For the text-containing cell, return its midpoint in (x, y) coordinate format. 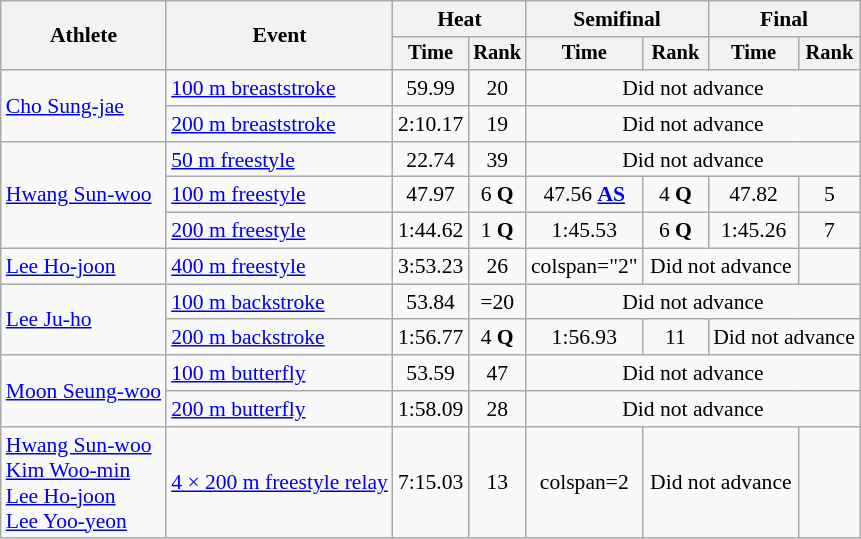
47.56 AS (584, 195)
colspan=2 (584, 483)
200 m butterfly (280, 409)
7 (830, 231)
1:56.93 (584, 338)
13 (497, 483)
200 m freestyle (280, 231)
100 m freestyle (280, 195)
39 (497, 160)
26 (497, 267)
Lee Ho-joon (84, 267)
400 m freestyle (280, 267)
19 (497, 124)
Heat (460, 19)
3:53.23 (430, 267)
Cho Sung-jae (84, 106)
50 m freestyle (280, 160)
53.84 (430, 302)
colspan="2" (584, 267)
100 m backstroke (280, 302)
53.59 (430, 373)
1:56.77 (430, 338)
4 × 200 m freestyle relay (280, 483)
Athlete (84, 36)
11 (676, 338)
100 m breaststroke (280, 88)
47.82 (754, 195)
2:10.17 (430, 124)
5 (830, 195)
59.99 (430, 88)
200 m backstroke (280, 338)
1 Q (497, 231)
Event (280, 36)
Lee Ju-ho (84, 320)
22.74 (430, 160)
Hwang Sun-woo (84, 196)
Final (784, 19)
47 (497, 373)
1:45.26 (754, 231)
100 m butterfly (280, 373)
20 (497, 88)
200 m breaststroke (280, 124)
7:15.03 (430, 483)
Semifinal (617, 19)
1:44.62 (430, 231)
=20 (497, 302)
47.97 (430, 195)
28 (497, 409)
Hwang Sun-wooKim Woo-minLee Ho-joonLee Yoo-yeon (84, 483)
1:45.53 (584, 231)
Moon Seung-woo (84, 390)
1:58.09 (430, 409)
